Find where the given text appears and provide that cell's center as [X, Y] coordinate. 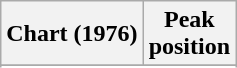
Peakposition [189, 34]
Chart (1976) [72, 34]
